Scan for the cell matching the given text and deliver its (X, Y) coordinate at center. 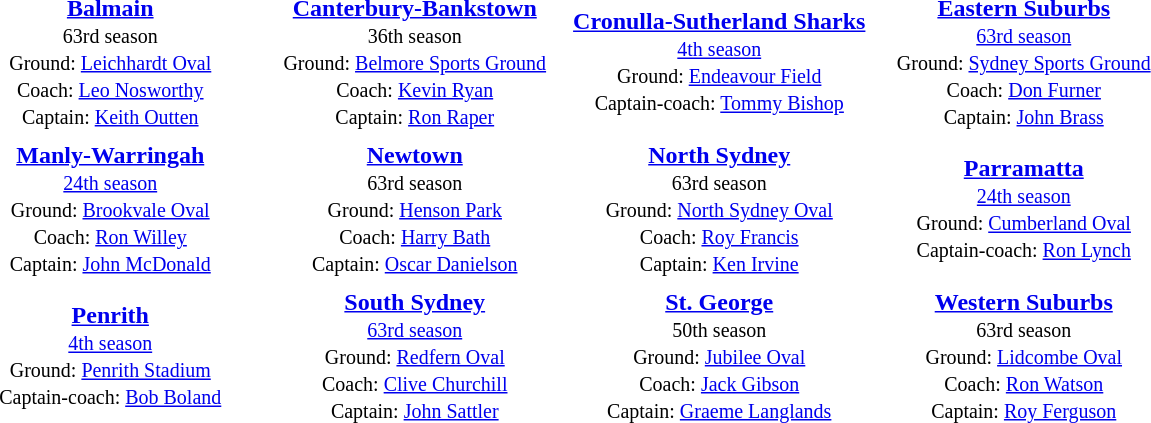
Newtown63rd seasonGround: Henson Park Coach: Harry Bath Captain: Oscar Danielson (415, 209)
North Sydney 63rd seasonGround: North Sydney Oval Coach: Roy FrancisCaptain: Ken Irvine (719, 209)
